Output the [x, y] coordinate of the center of the cell containing the given text.  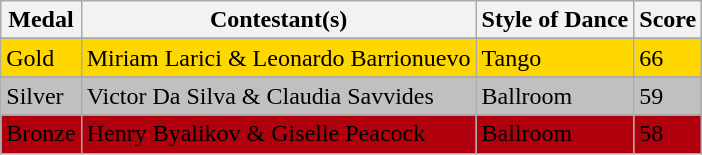
Contestant(s) [278, 20]
Tango [555, 58]
Victor Da Silva & Claudia Savvides [278, 96]
58 [668, 134]
59 [668, 96]
Bronze [41, 134]
Score [668, 20]
Gold [41, 58]
Silver [41, 96]
Medal [41, 20]
Style of Dance [555, 20]
66 [668, 58]
Miriam Larici & Leonardo Barrionuevo [278, 58]
Henry Byalikov & Giselle Peacock [278, 134]
